Identify which cell holds the provided text, then report its [x, y] central coordinate. 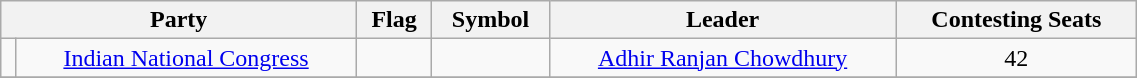
Leader [722, 20]
Party [179, 20]
Contesting Seats [1016, 20]
Flag [394, 20]
Symbol [491, 20]
Indian National Congress [186, 58]
Adhir Ranjan Chowdhury [722, 58]
42 [1016, 58]
